Find where the given text appears and provide that cell's center as [x, y] coordinate. 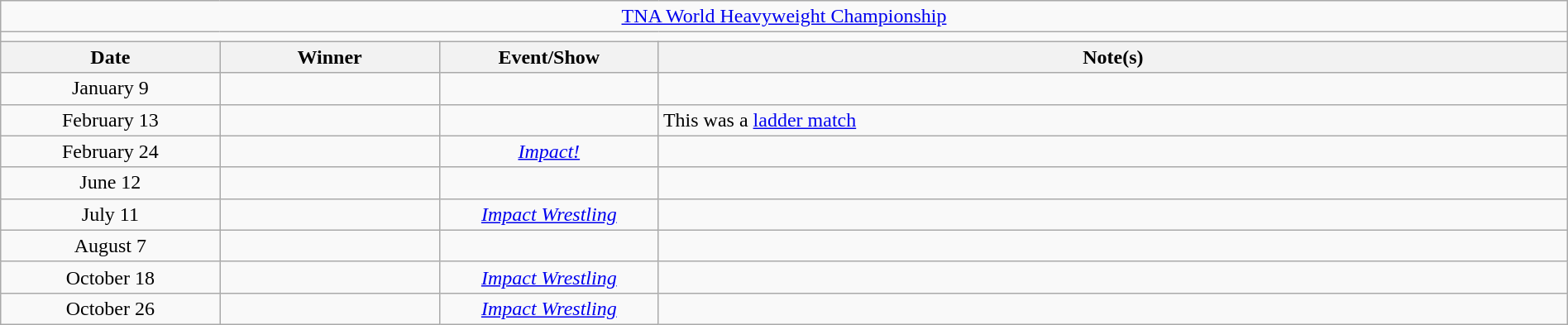
October 18 [111, 277]
February 13 [111, 120]
TNA World Heavyweight Championship [784, 17]
Note(s) [1113, 57]
July 11 [111, 214]
February 24 [111, 151]
August 7 [111, 246]
October 26 [111, 308]
Winner [329, 57]
Event/Show [549, 57]
Date [111, 57]
January 9 [111, 88]
This was a ladder match [1113, 120]
Impact! [549, 151]
June 12 [111, 183]
